Search for the cell housing the specified text and yield its (X, Y) center coordinate. 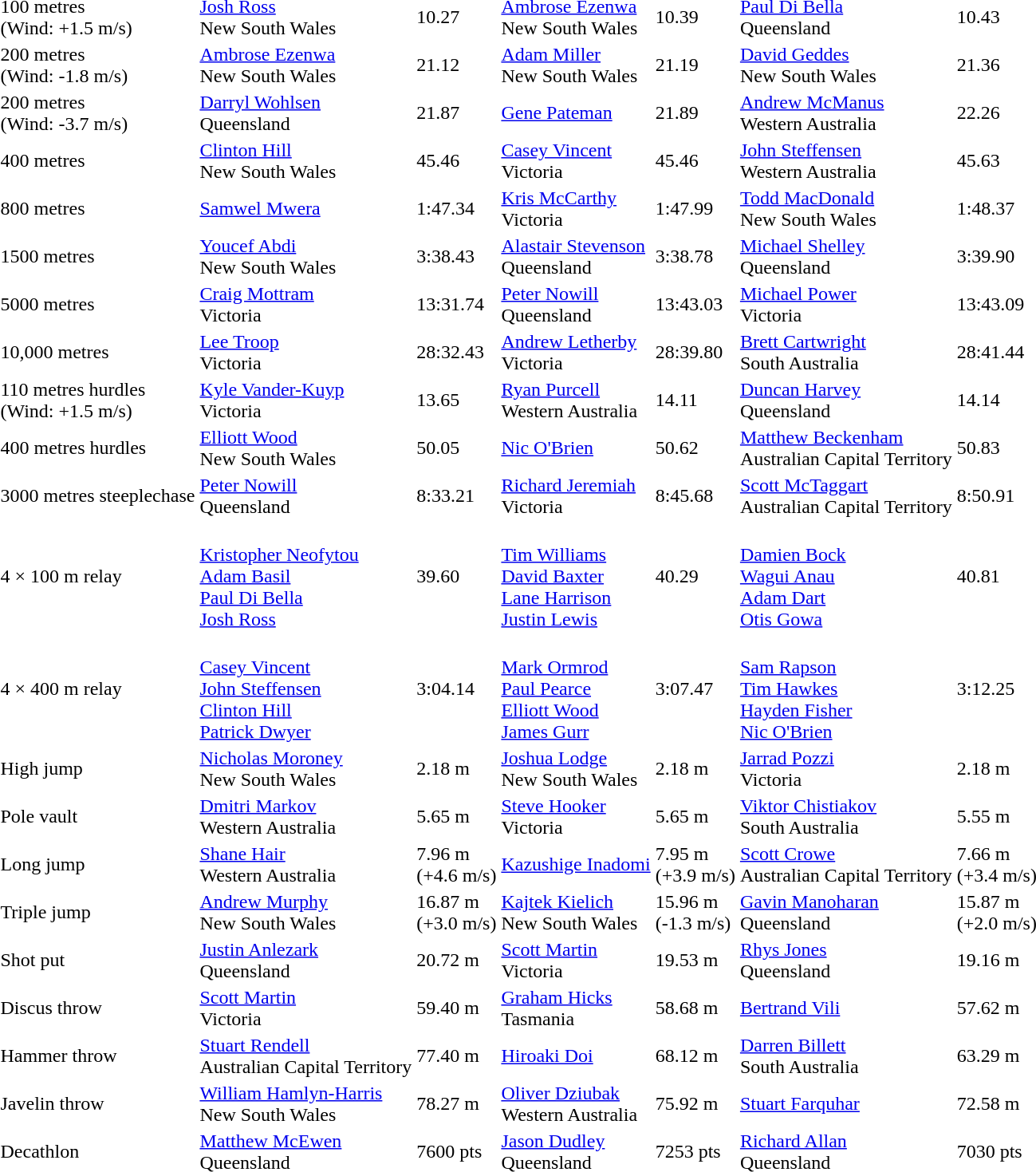
77.40 m (456, 1056)
Alastair StevensonQueensland (576, 257)
Craig MottramVictoria (306, 305)
13:31.74 (456, 305)
58.68 m (695, 1008)
Darryl WohlsenQueensland (306, 113)
Tim WilliamsDavid BaxterLane HarrisonJustin Lewis (576, 576)
8:33.21 (456, 496)
15.96 m (-1.3 m/s) (695, 913)
Lee TroopVictoria (306, 353)
Joshua LodgeNew South Wales (576, 769)
Bertrand Vili (845, 1008)
Gene Pateman (576, 113)
14.11 (695, 401)
21.12 (456, 65)
50.62 (695, 448)
Scott CroweAustralian Capital Territory (845, 865)
Darren BillettSouth Australia (845, 1056)
Gavin ManoharanQueensland (845, 913)
1:47.99 (695, 209)
Richard JeremiahVictoria (576, 496)
59.40 m (456, 1008)
3:38.43 (456, 257)
Duncan HarveyQueensland (845, 401)
Nicholas MoroneyNew South Wales (306, 769)
Oliver DziubakWestern Australia (576, 1104)
13:43.03 (695, 305)
Matthew BeckenhamAustralian Capital Territory (845, 448)
28:39.80 (695, 353)
Kazushige Inadomi (576, 865)
Graham HicksTasmania (576, 1008)
Jarrad PozziVictoria (845, 769)
16.87 m (+3.0 m/s) (456, 913)
Brett CartwrightSouth Australia (845, 353)
Kris McCarthyVictoria (576, 209)
Stuart Farquhar (845, 1104)
7.95 m (+3.9 m/s) (695, 865)
Kyle Vander-KuypVictoria (306, 401)
Justin AnlezarkQueensland (306, 961)
68.12 m (695, 1056)
Mark OrmrodPaul PearceElliott WoodJames Gurr (576, 689)
8:45.68 (695, 496)
3:07.47 (695, 689)
19.53 m (695, 961)
3:38.78 (695, 257)
21.89 (695, 113)
Kristopher NeofytouAdam BasilPaul Di BellaJosh Ross (306, 576)
Youcef AbdiNew South Wales (306, 257)
Michael PowerVictoria (845, 305)
1:47.34 (456, 209)
William Hamlyn-HarrisNew South Wales (306, 1104)
Stuart RendellAustralian Capital Territory (306, 1056)
Viktor ChistiakovSouth Australia (845, 817)
7.96 m (+4.6 m/s) (456, 865)
Rhys JonesQueensland (845, 961)
Damien BockWagui AnauAdam DartOtis Gowa (845, 576)
Samwel Mwera (306, 209)
21.87 (456, 113)
78.27 m (456, 1104)
Ambrose EzenwaNew South Wales (306, 65)
Michael ShelleyQueensland (845, 257)
David GeddesNew South Wales (845, 65)
Andrew MurphyNew South Wales (306, 913)
50.05 (456, 448)
Dmitri MarkovWestern Australia (306, 817)
Andrew McManusWestern Australia (845, 113)
Nic O'Brien (576, 448)
20.72 m (456, 961)
3:04.14 (456, 689)
Shane HairWestern Australia (306, 865)
Kajtek KielichNew South Wales (576, 913)
Elliott WoodNew South Wales (306, 448)
Adam MillerNew South Wales (576, 65)
75.92 m (695, 1104)
Sam RapsonTim HawkesHayden FisherNic O'Brien (845, 689)
Ryan PurcellWestern Australia (576, 401)
Steve HookerVictoria (576, 817)
13.65 (456, 401)
28:32.43 (456, 353)
Casey VincentVictoria (576, 161)
Hiroaki Doi (576, 1056)
39.60 (456, 576)
John SteffensenWestern Australia (845, 161)
21.19 (695, 65)
Scott McTaggartAustralian Capital Territory (845, 496)
40.29 (695, 576)
Todd MacDonaldNew South Wales (845, 209)
Andrew LetherbyVictoria (576, 353)
Casey VincentJohn SteffensenClinton HillPatrick Dwyer (306, 689)
Clinton HillNew South Wales (306, 161)
